Return the [x, y] coordinate for the center point of the cell that contains the specified text.  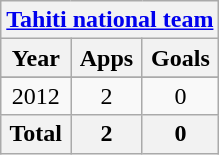
2012 [36, 96]
Year [36, 58]
Tahiti national team [110, 20]
Goals [180, 58]
Apps [106, 58]
Total [36, 134]
